Find where the given text appears and provide that cell's center as (x, y) coordinate. 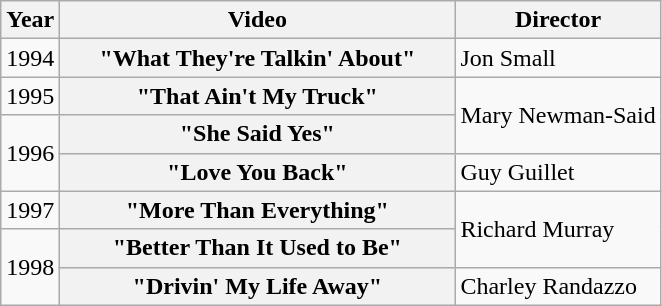
"She Said Yes" (258, 134)
1997 (30, 210)
Video (258, 20)
Director (558, 20)
1996 (30, 153)
Guy Guillet (558, 172)
Richard Murray (558, 229)
"More Than Everything" (258, 210)
"Better Than It Used to Be" (258, 248)
Jon Small (558, 58)
1998 (30, 267)
"What They're Talkin' About" (258, 58)
"Love You Back" (258, 172)
Charley Randazzo (558, 286)
1995 (30, 96)
Year (30, 20)
"Drivin' My Life Away" (258, 286)
1994 (30, 58)
"That Ain't My Truck" (258, 96)
Mary Newman-Said (558, 115)
